Capture the cell that displays the provided text and extract its [X, Y] central coordinate. 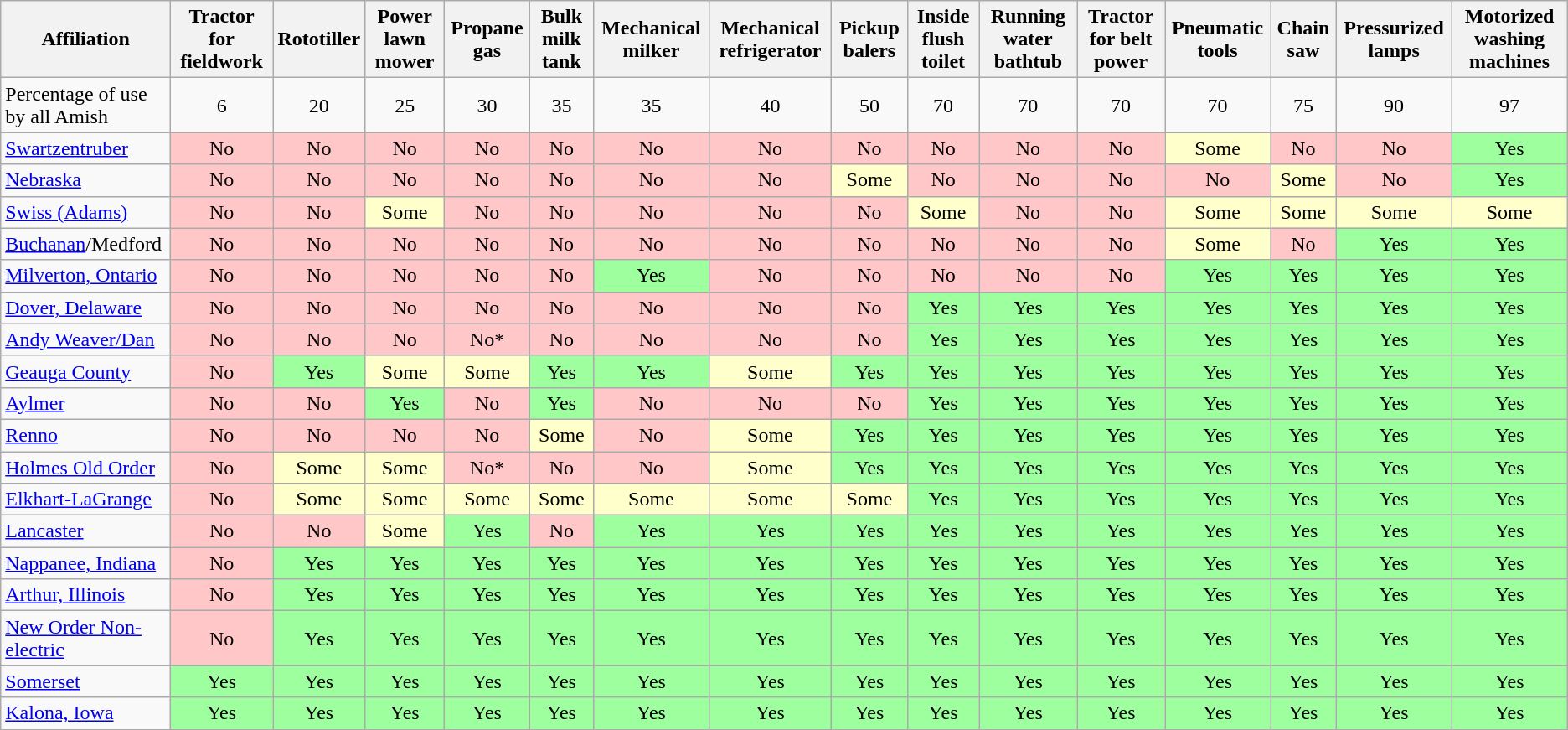
30 [487, 106]
Buchanan/Medford [85, 244]
Tractor for fieldwork [221, 39]
Lancaster [85, 531]
Motorized washing machines [1509, 39]
Swartzentruber [85, 148]
Tractor for belt power [1121, 39]
Nappanee, Indiana [85, 563]
Arthur, Illinois [85, 595]
Pickup balers [869, 39]
Percentage of use by all Amish [85, 106]
Aylmer [85, 403]
Propane gas [487, 39]
New Order Non-electric [85, 639]
Rototiller [319, 39]
Renno [85, 435]
Affiliation [85, 39]
25 [405, 106]
Power lawn mower [405, 39]
40 [770, 106]
Swiss (Adams) [85, 212]
Inside flush toilet [943, 39]
Nebraska [85, 180]
Running water bathtub [1029, 39]
Mechanical refrigerator [770, 39]
Mechanical milker [652, 39]
Dover, Delaware [85, 308]
Bulk milk tank [561, 39]
Elkhart-LaGrange [85, 500]
97 [1509, 106]
Pressurized lamps [1394, 39]
Milverton, Ontario [85, 276]
75 [1303, 106]
Geauga County [85, 371]
90 [1394, 106]
6 [221, 106]
Holmes Old Order [85, 467]
20 [319, 106]
Kalona, Iowa [85, 713]
Somerset [85, 681]
Andy Weaver/Dan [85, 339]
50 [869, 106]
Pneumatic tools [1218, 39]
Chain saw [1303, 39]
